Determine the [x, y] coordinate at the center of the cell enclosing the given text.  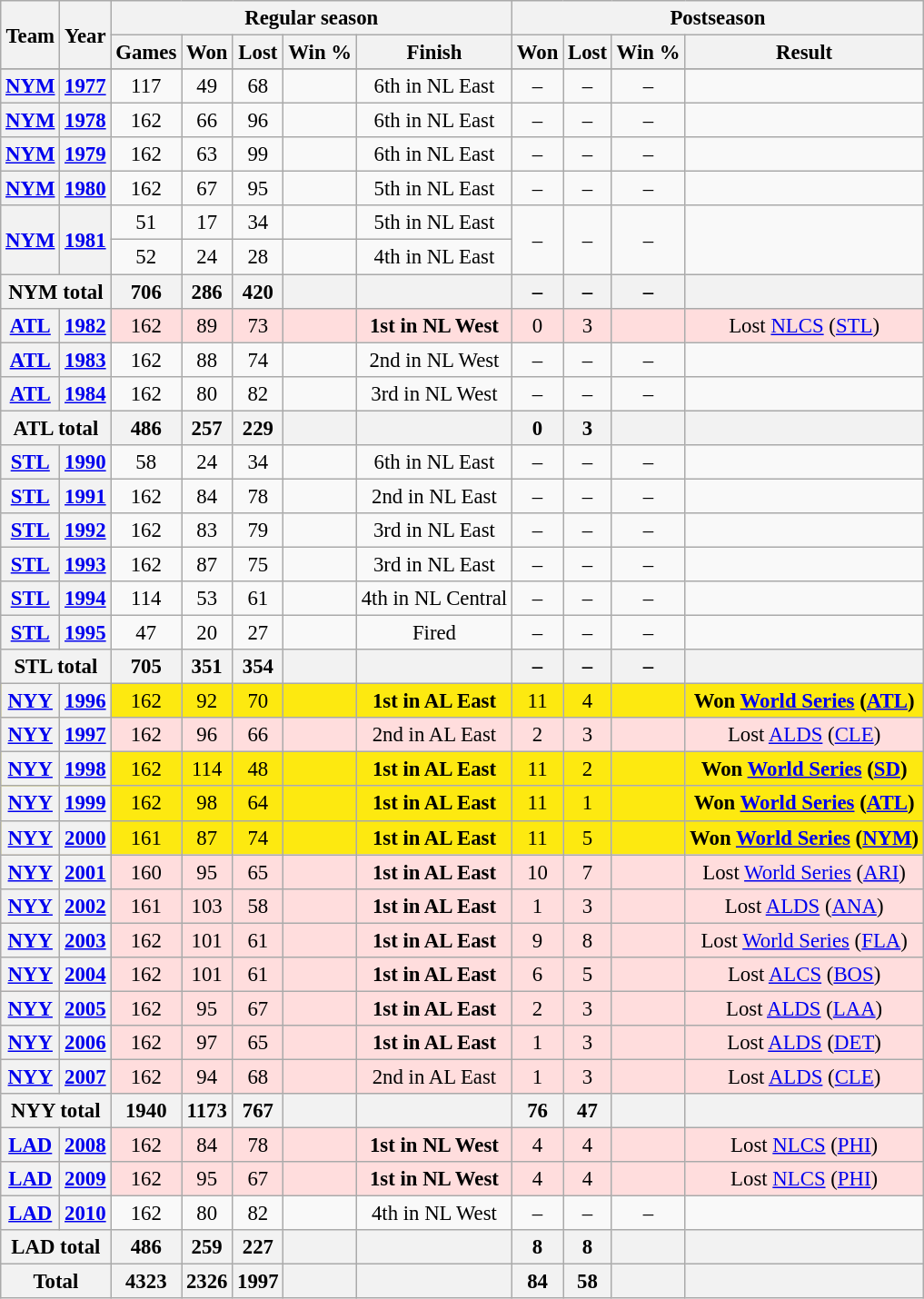
2005 [85, 1008]
2006 [85, 1043]
51 [146, 223]
Postseason [718, 18]
227 [258, 1247]
229 [258, 428]
1977 [85, 86]
92 [207, 701]
28 [258, 257]
49 [207, 86]
4323 [146, 1282]
64 [258, 804]
4th in NL Central [434, 599]
20 [207, 633]
ATL total [56, 428]
99 [258, 154]
76 [537, 1111]
97 [207, 1043]
Regular season [312, 18]
9 [537, 940]
Lost World Series (FLA) [805, 940]
257 [207, 428]
10 [537, 872]
2001 [85, 872]
4th in NL East [434, 257]
1981 [85, 240]
1994 [85, 599]
89 [207, 325]
17 [207, 223]
1982 [85, 325]
706 [146, 292]
Fired [434, 633]
2008 [85, 1145]
53 [207, 599]
Team [31, 35]
2003 [85, 940]
1999 [85, 804]
Lost ALDS (DET) [805, 1043]
2004 [85, 975]
2326 [207, 1282]
STL total [56, 667]
1992 [85, 531]
Lost ALCS (BOS) [805, 975]
Won World Series (SD) [805, 769]
2000 [85, 838]
Won World Series (NYM) [805, 838]
Games [146, 53]
1173 [207, 1111]
7 [588, 872]
286 [207, 292]
420 [258, 292]
94 [207, 1076]
LAD total [56, 1247]
351 [207, 667]
98 [207, 804]
Year [85, 35]
259 [207, 1247]
1983 [85, 360]
6 [537, 975]
1995 [85, 633]
27 [258, 633]
1940 [146, 1111]
1996 [85, 701]
3rd in NL West [434, 393]
2010 [85, 1214]
2002 [85, 906]
1998 [85, 769]
Lost ALDS (LAA) [805, 1008]
354 [258, 667]
2nd in NL East [434, 496]
117 [146, 86]
1991 [85, 496]
75 [258, 564]
Lost ALDS (ANA) [805, 906]
1990 [85, 462]
70 [258, 701]
705 [146, 667]
Lost NLCS (STL) [805, 325]
NYY total [56, 1111]
Total [56, 1282]
NYM total [56, 292]
1978 [85, 121]
767 [258, 1111]
52 [146, 257]
1979 [85, 154]
160 [146, 872]
73 [258, 325]
83 [207, 531]
88 [207, 360]
79 [258, 531]
1980 [85, 189]
103 [207, 906]
2007 [85, 1076]
Lost World Series (ARI) [805, 872]
63 [207, 154]
Finish [434, 53]
2009 [85, 1179]
2nd in NL West [434, 360]
1993 [85, 564]
4th in NL West [434, 1214]
1984 [85, 393]
Result [805, 53]
48 [258, 769]
